Return the (X, Y) coordinate for the center point of the cell that contains the specified text.  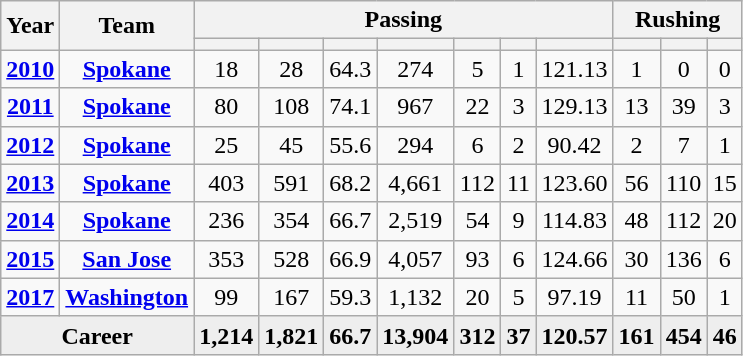
55.6 (350, 145)
121.13 (574, 69)
294 (416, 145)
4,661 (416, 183)
124.66 (574, 259)
354 (292, 221)
74.1 (350, 107)
353 (226, 259)
136 (684, 259)
39 (684, 107)
454 (684, 335)
2,519 (416, 221)
1,132 (416, 297)
37 (518, 335)
161 (636, 335)
2011 (30, 107)
13 (636, 107)
Team (127, 26)
Washington (127, 297)
80 (226, 107)
2015 (30, 259)
528 (292, 259)
274 (416, 69)
4,057 (416, 259)
403 (226, 183)
108 (292, 107)
93 (478, 259)
Passing (404, 20)
123.60 (574, 183)
2014 (30, 221)
1,214 (226, 335)
1,821 (292, 335)
2013 (30, 183)
312 (478, 335)
66.9 (350, 259)
129.13 (574, 107)
236 (226, 221)
28 (292, 69)
56 (636, 183)
2012 (30, 145)
30 (636, 259)
45 (292, 145)
967 (416, 107)
90.42 (574, 145)
7 (684, 145)
Year (30, 26)
120.57 (574, 335)
59.3 (350, 297)
68.2 (350, 183)
18 (226, 69)
167 (292, 297)
Rushing (678, 20)
13,904 (416, 335)
50 (684, 297)
2017 (30, 297)
54 (478, 221)
San Jose (127, 259)
25 (226, 145)
114.83 (574, 221)
Career (98, 335)
22 (478, 107)
15 (724, 183)
2010 (30, 69)
48 (636, 221)
97.19 (574, 297)
99 (226, 297)
46 (724, 335)
9 (518, 221)
591 (292, 183)
64.3 (350, 69)
110 (684, 183)
